Pinpoint the cell where the given text exists, returning its (x, y) midpoint coordinate. 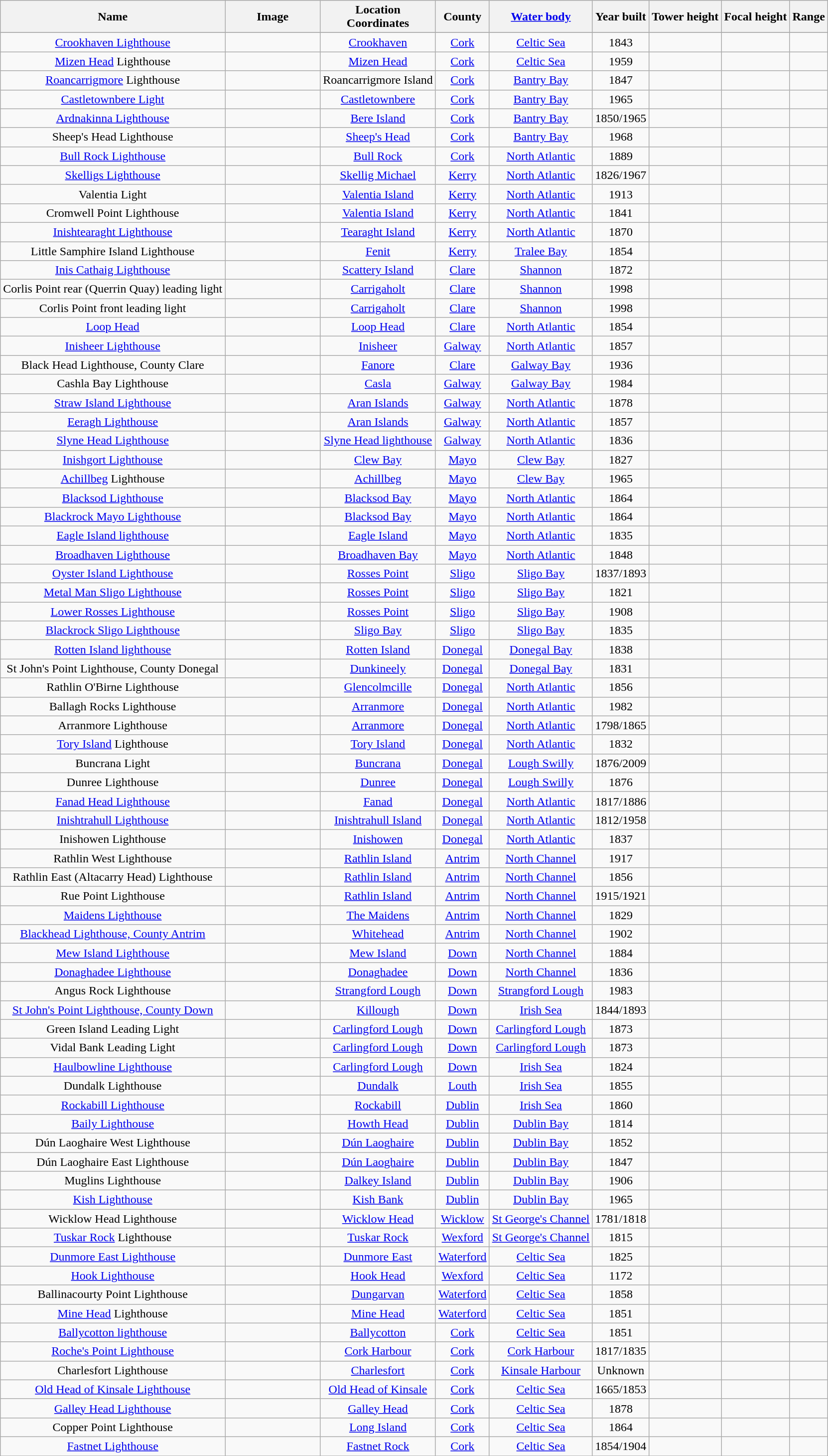
1837/1893 (621, 574)
Galley Head (378, 1408)
1841 (621, 213)
Rockabill Lighthouse (113, 1105)
Dundalk (378, 1086)
1855 (621, 1086)
Lower Rosses Lighthouse (113, 612)
Eagle Island (378, 535)
Killough (378, 1010)
Buncrana Light (113, 763)
Dunmore East Lighthouse (113, 1257)
Cashla Bay Lighthouse (113, 384)
Fastnet Lighthouse (113, 1446)
Inisheer (378, 346)
Tuskar Rock (378, 1238)
Howth Head (378, 1124)
Name (113, 17)
Bere Island (378, 118)
Muglins Lighthouse (113, 1181)
Angus Rock Lighthouse (113, 991)
Tory Island (378, 744)
1860 (621, 1105)
Charlesfort (378, 1370)
Old Head of Kinsale (378, 1389)
Rathlin East (Altacarry Head) Lighthouse (113, 877)
Hook Lighthouse (113, 1276)
Broadhaven Lighthouse (113, 555)
Wicklow Head Lighthouse (113, 1219)
Dunmore East (378, 1257)
Louth (462, 1086)
Oyster Island Lighthouse (113, 574)
Sheep's Head (378, 137)
Crookhaven Lighthouse (113, 42)
1876 (621, 782)
1884 (621, 953)
Achillbeg (378, 479)
Copper Point Lighthouse (113, 1427)
1906 (621, 1181)
Mizen Head (378, 61)
Mizen Head Lighthouse (113, 61)
Hook Head (378, 1276)
Sheep's Head Lighthouse (113, 137)
Scattery Island (378, 270)
Wicklow (462, 1219)
Buncrana (378, 763)
Haulbowline Lighthouse (113, 1067)
Tearaght Island (378, 232)
Cromwell Point Lighthouse (113, 213)
1902 (621, 934)
Inishtearaght Lighthouse (113, 232)
1983 (621, 991)
1858 (621, 1294)
1876/2009 (621, 763)
1838 (621, 649)
1815 (621, 1238)
1917 (621, 858)
Range (809, 17)
Black Head Lighthouse, County Clare (113, 365)
Slyne Head lighthouse (378, 441)
Mew Island Lighthouse (113, 953)
Kish Lighthouse (113, 1200)
1821 (621, 593)
Old Head of Kinsale Lighthouse (113, 1389)
Arranmore Lighthouse (113, 725)
Inishgort Lighthouse (113, 460)
1798/1865 (621, 725)
1848 (621, 555)
County (462, 17)
1850/1965 (621, 118)
1665/1853 (621, 1389)
1844/1893 (621, 1010)
Year built (621, 17)
Whitehead (378, 934)
1936 (621, 365)
Ballycotton lighthouse (113, 1332)
Achillbeg Lighthouse (113, 479)
1817/1835 (621, 1351)
Roche's Point Lighthouse (113, 1351)
Castletownbere Light (113, 99)
Unknown (621, 1370)
Dungarvan (378, 1294)
1817/1886 (621, 801)
Charlesfort Lighthouse (113, 1370)
Inishtrahull Island (378, 820)
1829 (621, 915)
Fanore (378, 365)
Skellig Michael (378, 175)
Inishowen (378, 839)
1854/1904 (621, 1446)
Donaghadee Lighthouse (113, 972)
Eagle Island lighthouse (113, 535)
1781/1818 (621, 1219)
Valentia Light (113, 194)
Bull Rock Lighthouse (113, 156)
Mine Head (378, 1313)
Tory Island Lighthouse (113, 744)
Blacksod Lighthouse (113, 497)
Tralee Bay (541, 251)
1913 (621, 194)
Maidens Lighthouse (113, 915)
1959 (621, 61)
1826/1967 (621, 175)
Ballinacourty Point Lighthouse (113, 1294)
Dunree Lighthouse (113, 782)
Vidal Bank Leading Light (113, 1048)
Dunkineely (378, 668)
1915/1921 (621, 896)
1984 (621, 384)
Casla (378, 384)
Dalkey Island (378, 1181)
Fastnet Rock (378, 1446)
Dún Laoghaire West Lighthouse (113, 1142)
Inis Cathaig Lighthouse (113, 270)
Focal height (755, 17)
Donaghadee (378, 972)
1812/1958 (621, 820)
1852 (621, 1142)
1172 (621, 1276)
Rotten Island lighthouse (113, 649)
1824 (621, 1067)
Wicklow Head (378, 1219)
Tower height (686, 17)
The Maidens (378, 915)
Ardnakinna Lighthouse (113, 118)
Slyne Head Lighthouse (113, 441)
Ballycotton (378, 1332)
1968 (621, 137)
Skelligs Lighthouse (113, 175)
St John's Point Lighthouse, County Donegal (113, 668)
Fanad Head Lighthouse (113, 801)
Kinsale Harbour (541, 1370)
1908 (621, 612)
Rotten Island (378, 649)
Metal Man Sligo Lighthouse (113, 593)
Crookhaven (378, 42)
1837 (621, 839)
Rathlin West Lighthouse (113, 858)
Blackhead Lighthouse, County Antrim (113, 934)
Straw Island Lighthouse (113, 403)
Location Coordinates (378, 17)
1825 (621, 1257)
Water body (541, 17)
1843 (621, 42)
Galley Head Lighthouse (113, 1408)
St John's Point Lighthouse, County Down (113, 1010)
1831 (621, 668)
Dún Laoghaire East Lighthouse (113, 1162)
Ballagh Rocks Lighthouse (113, 706)
Green Island Leading Light (113, 1029)
Dunree (378, 782)
Rockabill (378, 1105)
Rue Point Lighthouse (113, 896)
Castletownbere (378, 99)
Corlis Point rear (Querrin Quay) leading light (113, 289)
Inishowen Lighthouse (113, 839)
1814 (621, 1124)
Tuskar Rock Lighthouse (113, 1238)
Corlis Point front leading light (113, 308)
1872 (621, 270)
Bull Rock (378, 156)
Fenit (378, 251)
Rathlin O'Birne Lighthouse (113, 687)
Image (273, 17)
Eeragh Lighthouse (113, 422)
Roancarrigmore Lighthouse (113, 80)
1827 (621, 460)
Little Samphire Island Lighthouse (113, 251)
Blackrock Mayo Lighthouse (113, 516)
Fanad (378, 801)
Long Island (378, 1427)
Inishtrahull Lighthouse (113, 820)
Broadhaven Bay (378, 555)
1870 (621, 232)
Dundalk Lighthouse (113, 1086)
Kish Bank (378, 1200)
Mew Island (378, 953)
Glencolmcille (378, 687)
1832 (621, 744)
Baily Lighthouse (113, 1124)
1982 (621, 706)
Inisheer Lighthouse (113, 346)
Mine Head Lighthouse (113, 1313)
Roancarrigmore Island (378, 80)
Blackrock Sligo Lighthouse (113, 631)
1889 (621, 156)
